Scan for the cell matching the given text and deliver its [x, y] coordinate at center. 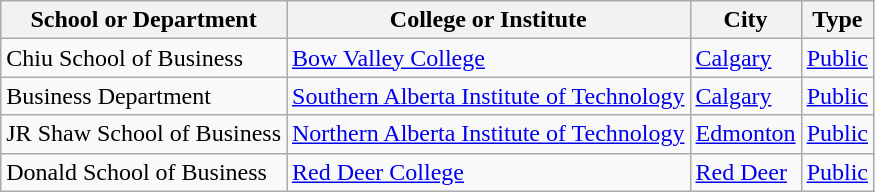
City [746, 20]
College or Institute [488, 20]
Red Deer [746, 172]
Business Department [144, 96]
Donald School of Business [144, 172]
Northern Alberta Institute of Technology [488, 134]
Chiu School of Business [144, 58]
Type [837, 20]
JR Shaw School of Business [144, 134]
Bow Valley College [488, 58]
Red Deer College [488, 172]
School or Department [144, 20]
Southern Alberta Institute of Technology [488, 96]
Edmonton [746, 134]
